For the text-containing cell, return its midpoint in [x, y] coordinate format. 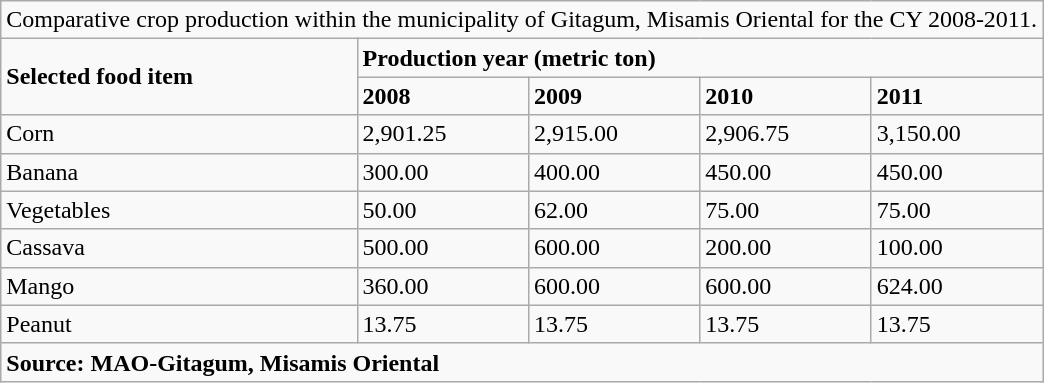
2,901.25 [442, 134]
500.00 [442, 248]
2010 [786, 96]
Source: MAO-Gitagum, Misamis Oriental [522, 362]
2,906.75 [786, 134]
100.00 [956, 248]
50.00 [442, 210]
200.00 [786, 248]
Mango [179, 286]
2,915.00 [614, 134]
Comparative crop production within the municipality of Gitagum, Misamis Oriental for the CY 2008-2011. [522, 20]
624.00 [956, 286]
Banana [179, 172]
3,150.00 [956, 134]
Cassava [179, 248]
2008 [442, 96]
400.00 [614, 172]
2009 [614, 96]
360.00 [442, 286]
Selected food item [179, 77]
300.00 [442, 172]
2011 [956, 96]
62.00 [614, 210]
Vegetables [179, 210]
Production year (metric ton) [700, 58]
Peanut [179, 324]
Corn [179, 134]
